Return the [X, Y] coordinate for the center point of the cell that contains the specified text.  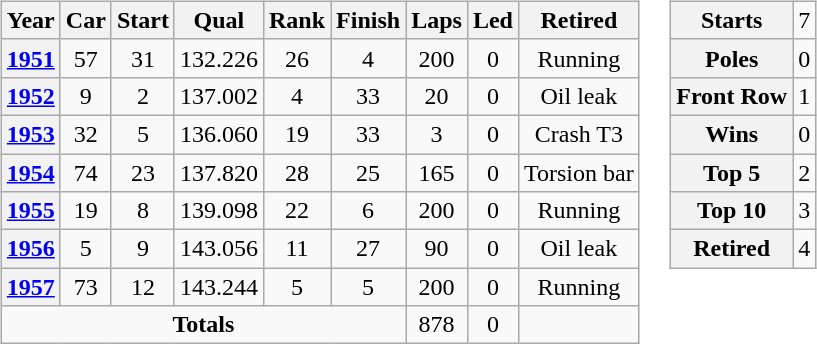
137.002 [218, 96]
27 [368, 249]
Top 5 [732, 173]
Qual [218, 20]
Led [492, 20]
20 [437, 96]
Crash T3 [578, 134]
139.098 [218, 211]
7 [804, 20]
74 [86, 173]
Front Row [732, 96]
90 [437, 249]
1951 [30, 58]
Starts [732, 20]
1954 [30, 173]
6 [368, 211]
57 [86, 58]
31 [142, 58]
Start [142, 20]
Torsion bar [578, 173]
1 [804, 96]
1952 [30, 96]
165 [437, 173]
23 [142, 173]
143.056 [218, 249]
11 [296, 249]
Poles [732, 58]
73 [86, 287]
1957 [30, 287]
Wins [732, 134]
32 [86, 134]
132.226 [218, 58]
878 [437, 325]
1953 [30, 134]
Year [30, 20]
136.060 [218, 134]
Laps [437, 20]
8 [142, 211]
Totals [203, 325]
Rank [296, 20]
26 [296, 58]
25 [368, 173]
28 [296, 173]
137.820 [218, 173]
22 [296, 211]
1955 [30, 211]
1956 [30, 249]
143.244 [218, 287]
Car [86, 20]
12 [142, 287]
Top 10 [732, 211]
Finish [368, 20]
